Search for the cell housing the specified text and yield its (X, Y) center coordinate. 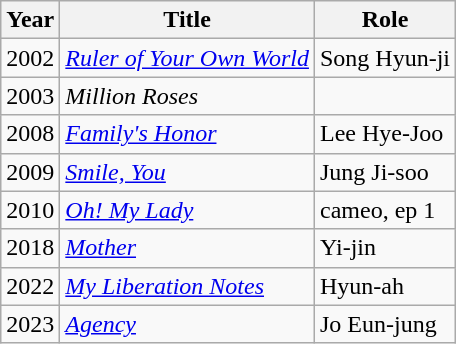
Yi-jin (384, 248)
2009 (30, 172)
Year (30, 20)
Lee Hye-Joo (384, 134)
2008 (30, 134)
Agency (188, 324)
Family's Honor (188, 134)
Song Hyun-ji (384, 58)
2002 (30, 58)
My Liberation Notes (188, 286)
Hyun-ah (384, 286)
Title (188, 20)
Smile, You (188, 172)
2023 (30, 324)
2003 (30, 96)
Million Roses (188, 96)
Role (384, 20)
2010 (30, 210)
cameo, ep 1 (384, 210)
Oh! My Lady (188, 210)
2018 (30, 248)
Ruler of Your Own World (188, 58)
2022 (30, 286)
Jung Ji-soo (384, 172)
Mother (188, 248)
Jo Eun-jung (384, 324)
